Extract the (x, y) coordinate from the center of the cell holding the provided text.  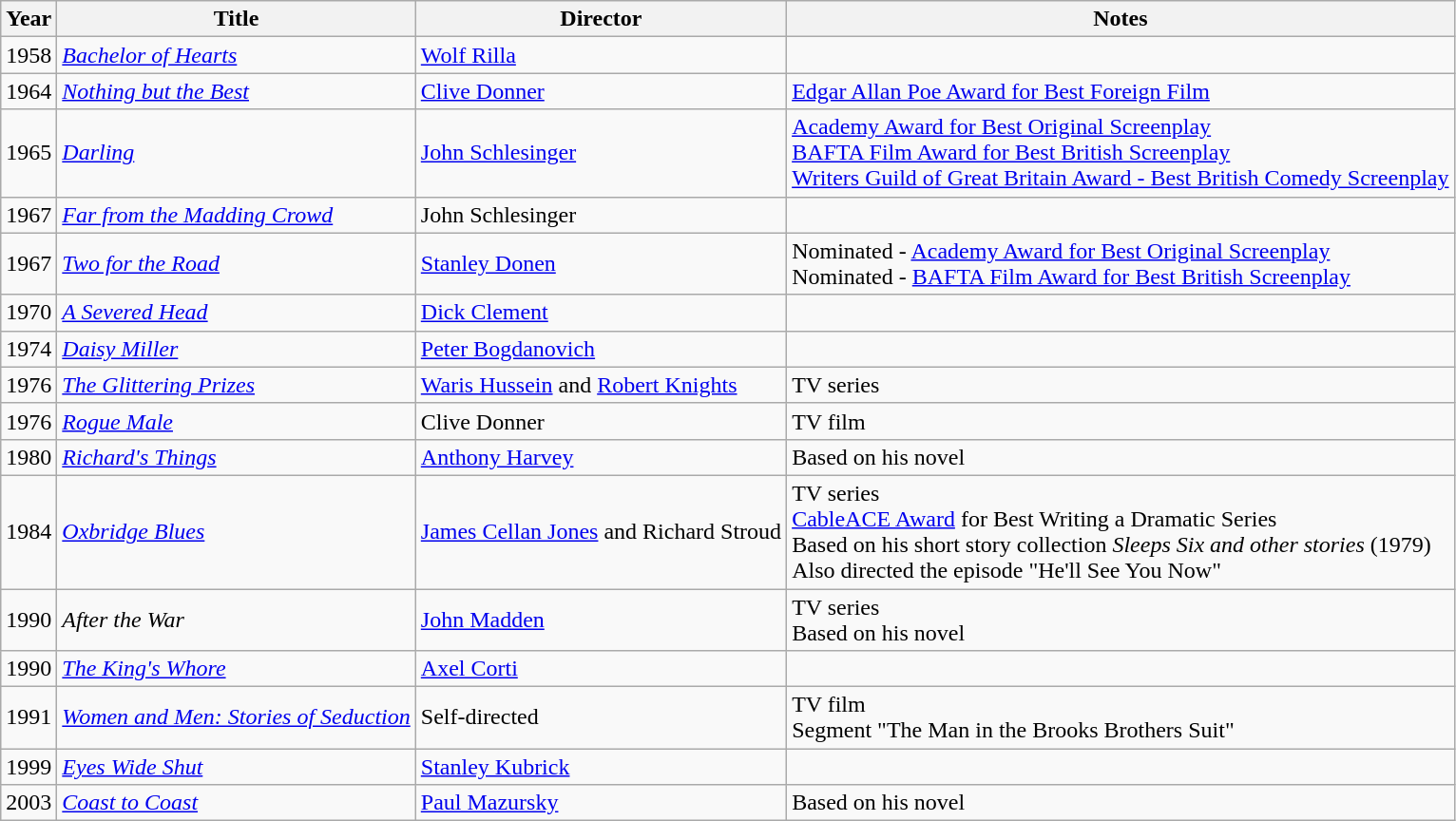
1958 (29, 55)
Year (29, 19)
1965 (29, 153)
Stanley Donen (601, 264)
Notes (1121, 19)
TV film (1121, 421)
The King's Whore (236, 669)
Daisy Miller (236, 349)
James Cellan Jones and Richard Stroud (601, 532)
TV seriesBased on his novel (1121, 620)
John Madden (601, 620)
After the War (236, 620)
1991 (29, 718)
1984 (29, 532)
Coast to Coast (236, 803)
A Severed Head (236, 313)
Paul Mazursky (601, 803)
Nothing but the Best (236, 91)
Edgar Allan Poe Award for Best Foreign Film (1121, 91)
Oxbridge Blues (236, 532)
2003 (29, 803)
Axel Corti (601, 669)
TV filmSegment "The Man in the Brooks Brothers Suit" (1121, 718)
Self-directed (601, 718)
Title (236, 19)
TV series (1121, 385)
Far from the Madding Crowd (236, 215)
Eyes Wide Shut (236, 767)
Anthony Harvey (601, 457)
Waris Hussein and Robert Knights (601, 385)
1980 (29, 457)
Women and Men: Stories of Seduction (236, 718)
Peter Bogdanovich (601, 349)
Darling (236, 153)
Bachelor of Hearts (236, 55)
Two for the Road (236, 264)
1999 (29, 767)
Director (601, 19)
1970 (29, 313)
Wolf Rilla (601, 55)
The Glittering Prizes (236, 385)
Dick Clement (601, 313)
1974 (29, 349)
Nominated - Academy Award for Best Original ScreenplayNominated - BAFTA Film Award for Best British Screenplay (1121, 264)
Richard's Things (236, 457)
Stanley Kubrick (601, 767)
1964 (29, 91)
Rogue Male (236, 421)
